Return the [x, y] coordinate for the center point of the cell that contains the specified text.  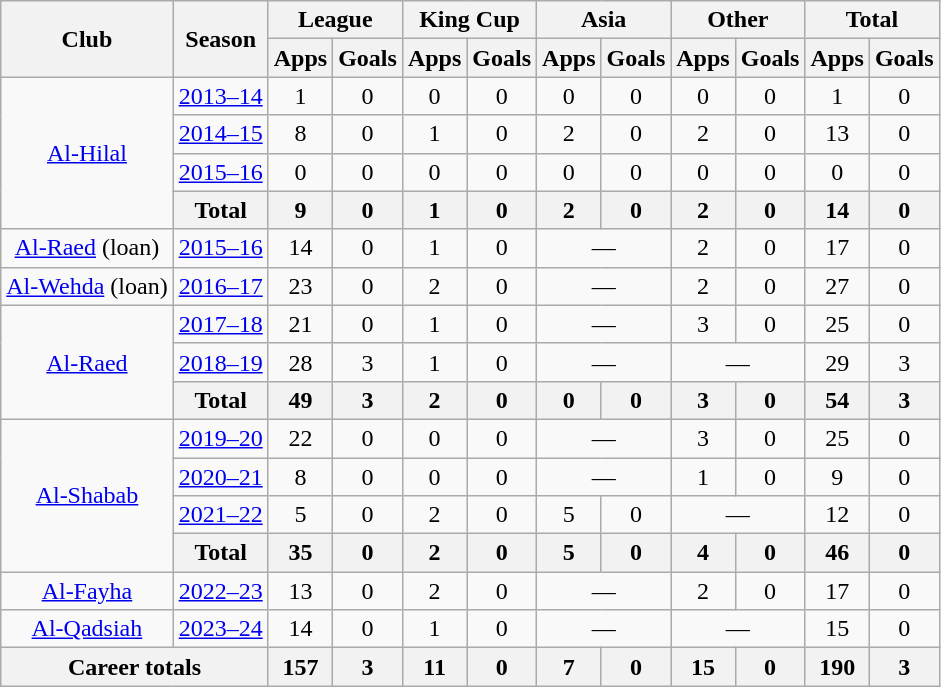
Other [738, 20]
2019–20 [220, 438]
2020–21 [220, 477]
27 [837, 286]
Al-Raed [87, 362]
Club [87, 39]
54 [837, 400]
2018–19 [220, 362]
Asia [604, 20]
12 [837, 515]
7 [569, 667]
Al-Raed (loan) [87, 248]
Al-Fayha [87, 591]
46 [837, 553]
29 [837, 362]
4 [703, 553]
King Cup [469, 20]
28 [300, 362]
2016–17 [220, 286]
35 [300, 553]
2022–23 [220, 591]
2017–18 [220, 324]
Al-Shabab [87, 495]
2021–22 [220, 515]
Career totals [134, 667]
157 [300, 667]
Al-Wehda (loan) [87, 286]
190 [837, 667]
2014–15 [220, 134]
Al-Qadsiah [87, 629]
22 [300, 438]
League [335, 20]
21 [300, 324]
Al-Hilal [87, 153]
49 [300, 400]
Season [220, 39]
2023–24 [220, 629]
11 [434, 667]
2013–14 [220, 96]
23 [300, 286]
